Pinpoint the cell where the given text exists, returning its (X, Y) midpoint coordinate. 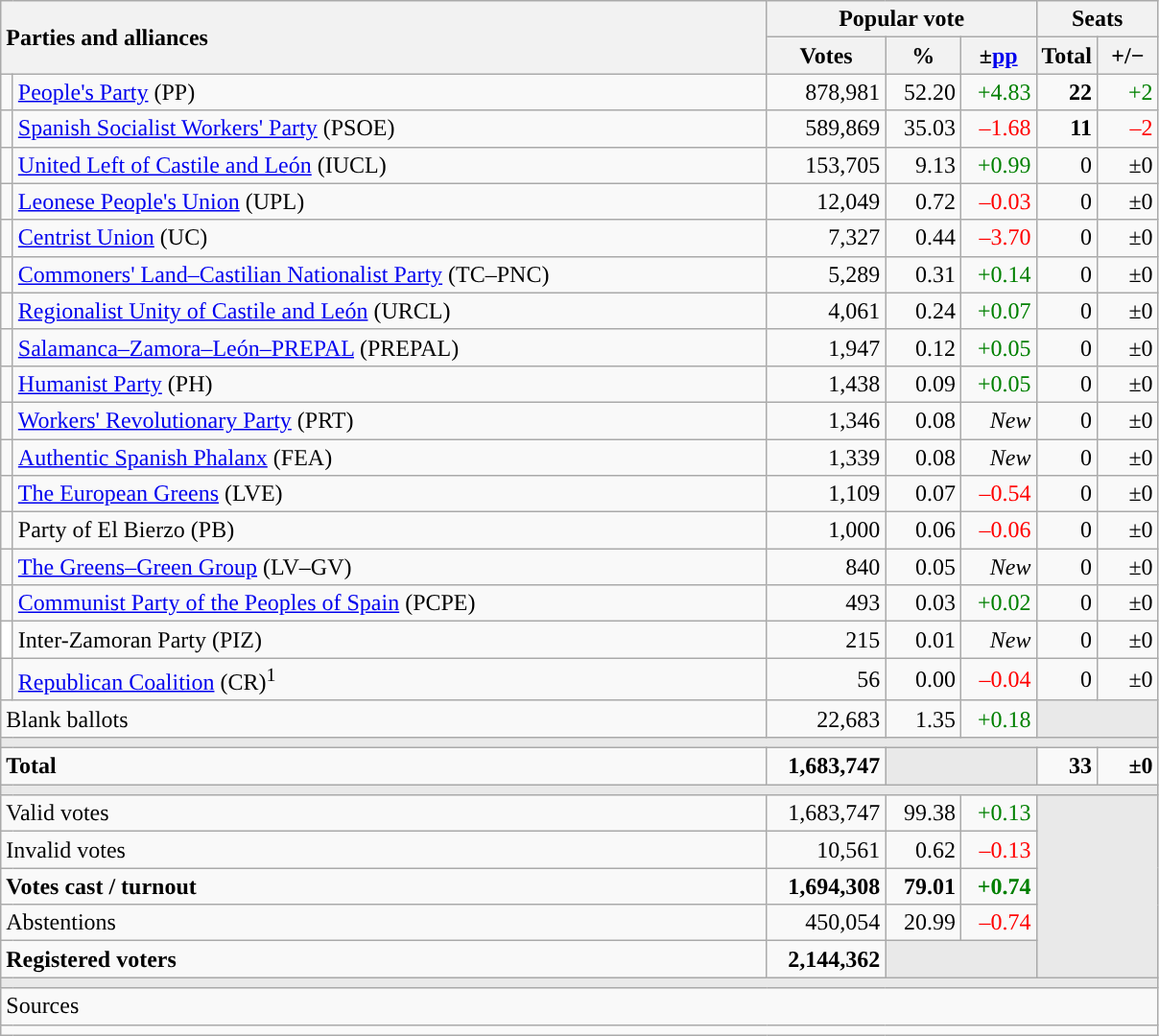
Abstentions (384, 923)
10,561 (826, 850)
12,049 (826, 201)
589,869 (826, 129)
% (923, 56)
153,705 (826, 165)
99.38 (923, 813)
11 (1067, 129)
Workers' Revolutionary Party (PRT) (390, 420)
Inter-Zamoran Party (PIZ) (390, 640)
–0.06 (998, 530)
Authentic Spanish Phalanx (FEA) (390, 458)
5,289 (826, 274)
+0.07 (998, 311)
1,339 (826, 458)
22,683 (826, 718)
0.31 (923, 274)
Registered voters (384, 959)
Commoners' Land–Castilian Nationalist Party (TC–PNC) (390, 274)
–0.54 (998, 494)
–2 (1128, 129)
Communist Party of the Peoples of Spain (PCPE) (390, 603)
Party of El Bierzo (PB) (390, 530)
+0.13 (998, 813)
1.35 (923, 718)
878,981 (826, 92)
1,000 (826, 530)
0.06 (923, 530)
+0.02 (998, 603)
0.01 (923, 640)
–0.13 (998, 850)
Popular vote (902, 19)
The European Greens (LVE) (390, 494)
0.62 (923, 850)
2,144,362 (826, 959)
+2 (1128, 92)
215 (826, 640)
–0.04 (998, 679)
0.05 (923, 567)
Leonese People's Union (UPL) (390, 201)
35.03 (923, 129)
1,694,308 (826, 886)
Sources (579, 1006)
33 (1067, 766)
The Greens–Green Group (LV–GV) (390, 567)
Spanish Socialist Workers' Party (PSOE) (390, 129)
Seats (1098, 19)
Centrist Union (UC) (390, 238)
+4.83 (998, 92)
–0.74 (998, 923)
Blank ballots (384, 718)
52.20 (923, 92)
–1.68 (998, 129)
0.00 (923, 679)
–0.03 (998, 201)
+0.18 (998, 718)
Regionalist Unity of Castile and León (URCL) (390, 311)
1,346 (826, 420)
450,054 (826, 923)
Valid votes (384, 813)
Republican Coalition (CR)1 (390, 679)
–3.70 (998, 238)
0.24 (923, 311)
56 (826, 679)
Votes (826, 56)
+/− (1128, 56)
22 (1067, 92)
0.72 (923, 201)
Parties and alliances (384, 37)
0.44 (923, 238)
+0.99 (998, 165)
+0.74 (998, 886)
0.12 (923, 347)
493 (826, 603)
4,061 (826, 311)
0.07 (923, 494)
79.01 (923, 886)
9.13 (923, 165)
7,327 (826, 238)
Votes cast / turnout (384, 886)
United Left of Castile and León (IUCL) (390, 165)
0.09 (923, 384)
1,438 (826, 384)
Salamanca–Zamora–León–PREPAL (PREPAL) (390, 347)
±pp (998, 56)
Humanist Party (PH) (390, 384)
Invalid votes (384, 850)
+0.14 (998, 274)
1,109 (826, 494)
0.03 (923, 603)
840 (826, 567)
20.99 (923, 923)
1,947 (826, 347)
People's Party (PP) (390, 92)
